Return the (x, y) coordinate for the center point of the cell that contains the specified text.  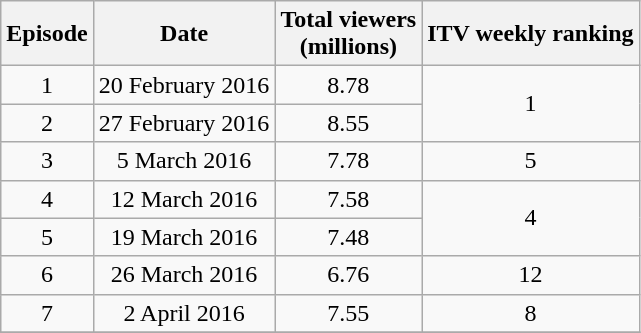
ITV weekly ranking (530, 34)
8.55 (348, 123)
Total viewers(millions) (348, 34)
6.76 (348, 275)
Episode (47, 34)
2 (47, 123)
7.78 (348, 161)
20 February 2016 (184, 85)
7.55 (348, 313)
6 (47, 275)
8.78 (348, 85)
7 (47, 313)
12 March 2016 (184, 199)
5 March 2016 (184, 161)
7.48 (348, 237)
19 March 2016 (184, 237)
3 (47, 161)
2 April 2016 (184, 313)
Date (184, 34)
7.58 (348, 199)
26 March 2016 (184, 275)
12 (530, 275)
27 February 2016 (184, 123)
8 (530, 313)
